Capture the cell that displays the provided text and extract its [X, Y] central coordinate. 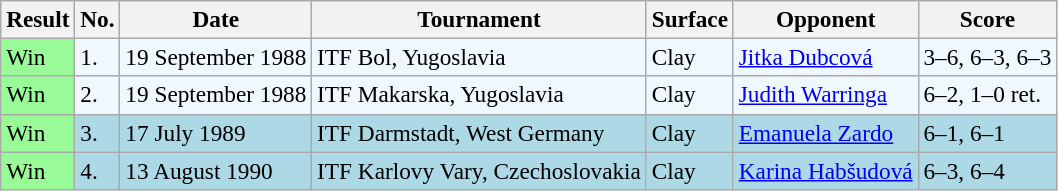
Opponent [826, 19]
Result [38, 19]
Date [216, 19]
ITF Karlovy Vary, Czechoslovakia [480, 170]
ITF Makarska, Yugoslavia [480, 95]
No. [98, 19]
Surface [690, 19]
3–6, 6–3, 6–3 [988, 57]
Emanuela Zardo [826, 133]
Score [988, 19]
6–3, 6–4 [988, 170]
2. [98, 95]
6–1, 6–1 [988, 133]
Jitka Dubcová [826, 57]
Judith Warringa [826, 95]
Tournament [480, 19]
4. [98, 170]
Karina Habšudová [826, 170]
1. [98, 57]
ITF Bol, Yugoslavia [480, 57]
17 July 1989 [216, 133]
ITF Darmstadt, West Germany [480, 133]
3. [98, 133]
6–2, 1–0 ret. [988, 95]
13 August 1990 [216, 170]
